Capture the cell that displays the provided text and extract its (x, y) central coordinate. 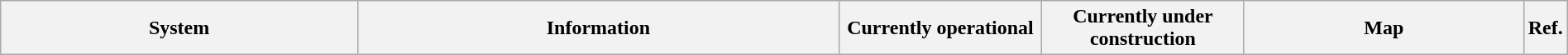
Currently under construction (1143, 28)
System (179, 28)
Information (598, 28)
Ref. (1545, 28)
Currently operational (939, 28)
Map (1384, 28)
